Output the (x, y) coordinate of the center of the cell containing the given text.  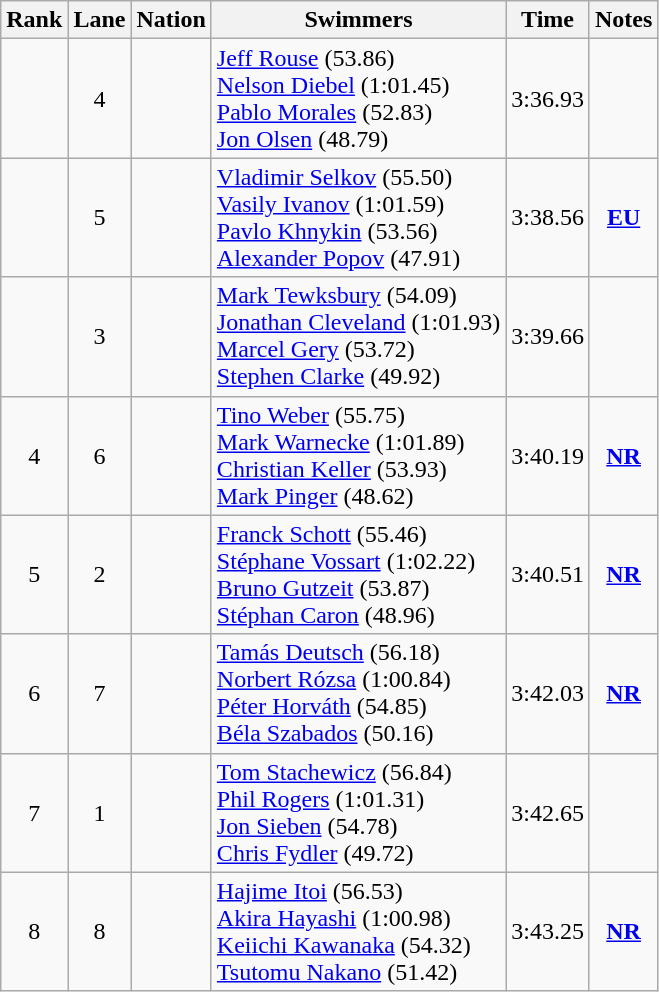
Notes (623, 20)
EU (623, 218)
3:39.66 (548, 336)
Rank (34, 20)
Tom Stachewicz (56.84)Phil Rogers (1:01.31)Jon Sieben (54.78)Chris Fydler (49.72) (358, 812)
3:43.25 (548, 932)
3:40.51 (548, 574)
Jeff Rouse (53.86) Nelson Diebel (1:01.45)Pablo Morales (52.83)Jon Olsen (48.79) (358, 98)
3:42.03 (548, 694)
Swimmers (358, 20)
Lane (100, 20)
3 (100, 336)
Franck Schott (55.46)Stéphane Vossart (1:02.22)Bruno Gutzeit (53.87)Stéphan Caron (48.96) (358, 574)
Time (548, 20)
1 (100, 812)
3:40.19 (548, 456)
Nation (171, 20)
Hajime Itoi (56.53)Akira Hayashi (1:00.98)Keiichi Kawanaka (54.32)Tsutomu Nakano (51.42) (358, 932)
Tamás Deutsch (56.18)Norbert Rózsa (1:00.84)Péter Horváth (54.85)Béla Szabados (50.16) (358, 694)
3:36.93 (548, 98)
Tino Weber (55.75)Mark Warnecke (1:01.89)Christian Keller (53.93)Mark Pinger (48.62) (358, 456)
2 (100, 574)
3:38.56 (548, 218)
Vladimir Selkov (55.50)Vasily Ivanov (1:01.59)Pavlo Khnykin (53.56)Alexander Popov (47.91) (358, 218)
3:42.65 (548, 812)
Mark Tewksbury (54.09)Jonathan Cleveland (1:01.93)Marcel Gery (53.72)Stephen Clarke (49.92) (358, 336)
